Determine the [x, y] coordinate at the center of the cell enclosing the given text.  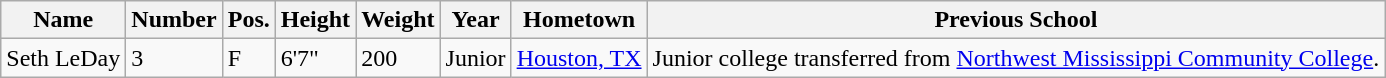
Number [174, 20]
3 [174, 58]
6'7" [315, 58]
Houston, TX [579, 58]
Name [64, 20]
Height [315, 20]
Pos. [248, 20]
Seth LeDay [64, 58]
F [248, 58]
200 [398, 58]
Hometown [579, 20]
Year [476, 20]
Junior [476, 58]
Weight [398, 20]
Junior college transferred from Northwest Mississippi Community College. [1016, 58]
Previous School [1016, 20]
